From the cell containing the given text, extract its center point as (X, Y) coordinate. 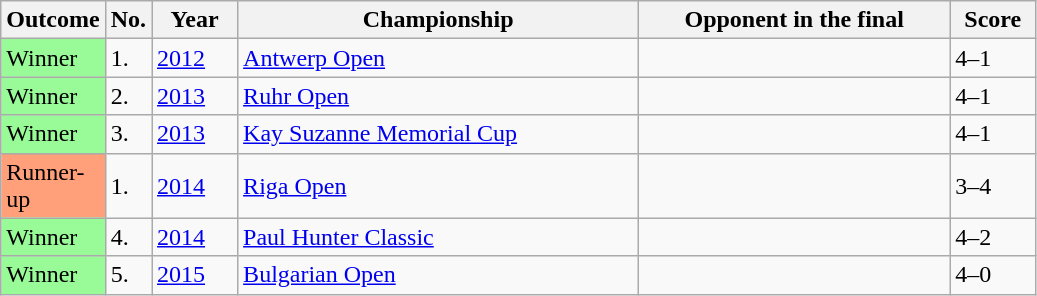
Kay Suzanne Memorial Cup (438, 134)
3–4 (993, 186)
Riga Open (438, 186)
Championship (438, 20)
5. (128, 275)
Paul Hunter Classic (438, 237)
Ruhr Open (438, 96)
Bulgarian Open (438, 275)
2012 (195, 58)
4. (128, 237)
4–0 (993, 275)
Outcome (53, 20)
Opponent in the final (794, 20)
4–2 (993, 237)
2015 (195, 275)
2. (128, 96)
Score (993, 20)
3. (128, 134)
Antwerp Open (438, 58)
No. (128, 20)
Runner-up (53, 186)
Year (195, 20)
